Locate the cell with the specified text and output its [x, y] center coordinate. 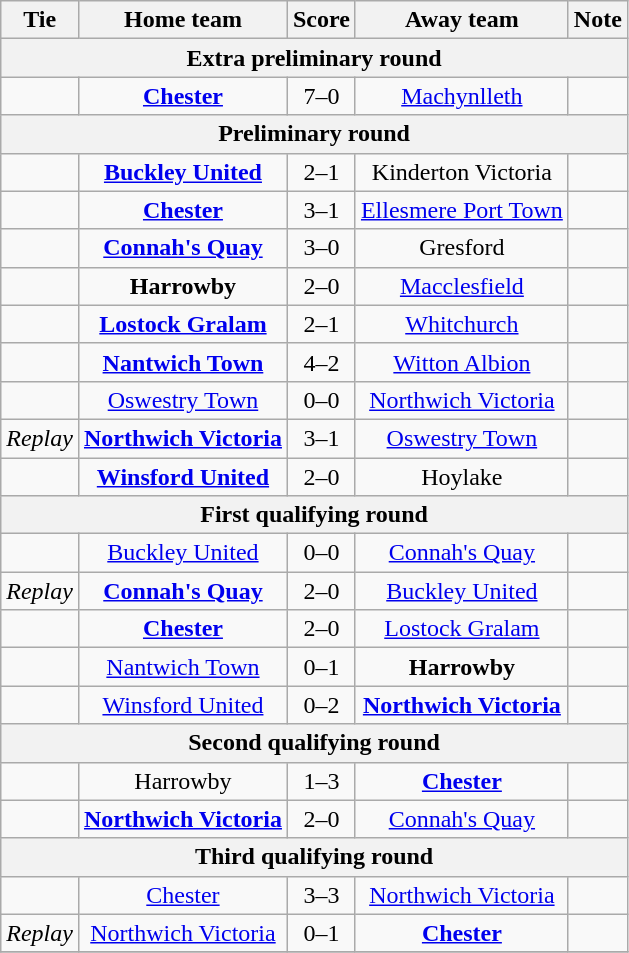
0–2 [321, 705]
Away team [462, 20]
Whitchurch [462, 324]
Extra preliminary round [314, 58]
3–0 [321, 248]
Second qualifying round [314, 743]
Preliminary round [314, 134]
Hoylake [462, 477]
7–0 [321, 96]
1–3 [321, 781]
Macclesfield [462, 286]
3–3 [321, 895]
4–2 [321, 362]
Home team [182, 20]
Gresford [462, 248]
Tie [40, 20]
Note [598, 20]
Witton Albion [462, 362]
First qualifying round [314, 515]
Kinderton Victoria [462, 172]
Ellesmere Port Town [462, 210]
Score [321, 20]
Machynlleth [462, 96]
Third qualifying round [314, 857]
